Output the [x, y] coordinate of the center of the cell containing the given text.  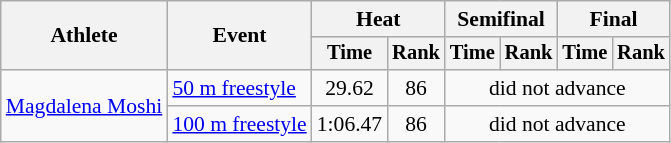
29.62 [350, 88]
100 m freestyle [239, 124]
1:06.47 [350, 124]
50 m freestyle [239, 88]
Event [239, 36]
Magdalena Moshi [84, 106]
Athlete [84, 36]
Semifinal [501, 19]
Final [613, 19]
Heat [378, 19]
